Return the (x, y) coordinate for the center point of the cell that contains the specified text.  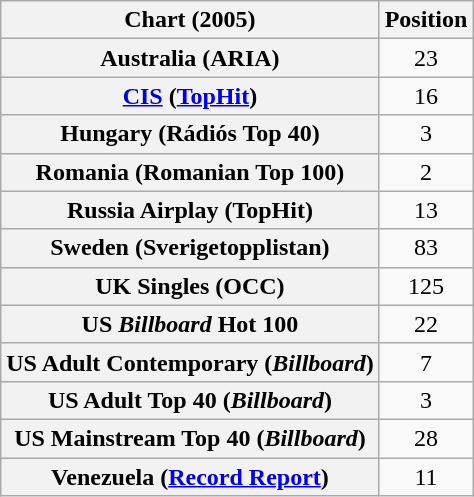
Chart (2005) (190, 20)
UK Singles (OCC) (190, 286)
US Mainstream Top 40 (Billboard) (190, 438)
US Adult Top 40 (Billboard) (190, 400)
23 (426, 58)
83 (426, 248)
US Adult Contemporary (Billboard) (190, 362)
US Billboard Hot 100 (190, 324)
Venezuela (Record Report) (190, 477)
CIS (TopHit) (190, 96)
11 (426, 477)
7 (426, 362)
125 (426, 286)
Sweden (Sverigetopplistan) (190, 248)
Russia Airplay (TopHit) (190, 210)
28 (426, 438)
Position (426, 20)
2 (426, 172)
22 (426, 324)
Romania (Romanian Top 100) (190, 172)
Australia (ARIA) (190, 58)
16 (426, 96)
13 (426, 210)
Hungary (Rádiós Top 40) (190, 134)
